Extract the (x, y) coordinate from the center of the cell holding the provided text.  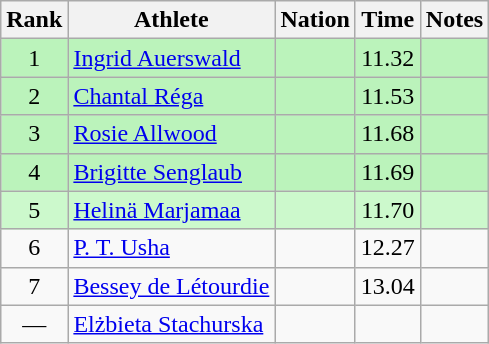
11.70 (388, 210)
2 (34, 96)
Nation (315, 20)
5 (34, 210)
11.53 (388, 96)
Ingrid Auerswald (172, 58)
11.69 (388, 172)
Athlete (172, 20)
11.68 (388, 134)
13.04 (388, 286)
Chantal Réga (172, 96)
4 (34, 172)
Notes (454, 20)
P. T. Usha (172, 248)
Elżbieta Stachurska (172, 324)
11.32 (388, 58)
6 (34, 248)
12.27 (388, 248)
Time (388, 20)
— (34, 324)
Brigitte Senglaub (172, 172)
Helinä Marjamaa (172, 210)
Rosie Allwood (172, 134)
Rank (34, 20)
3 (34, 134)
Bessey de Létourdie (172, 286)
7 (34, 286)
1 (34, 58)
